For the text-containing cell, return its midpoint in [x, y] coordinate format. 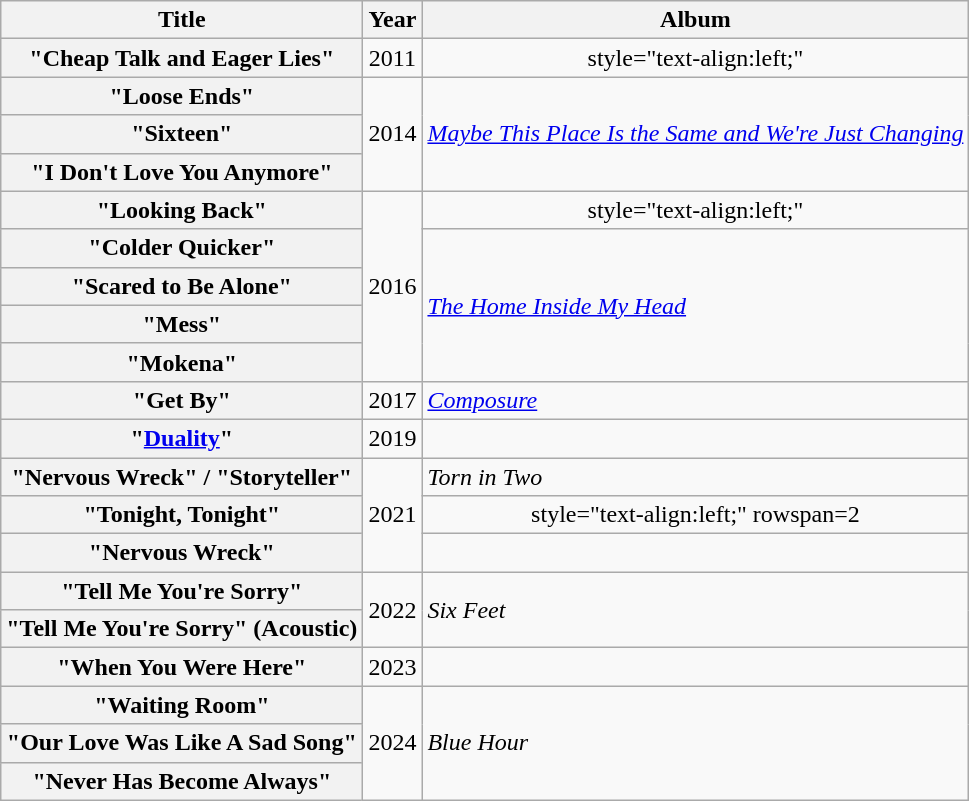
"When You Were Here" [182, 667]
"Duality" [182, 438]
"Sixteen" [182, 134]
Composure [696, 400]
Blue Hour [696, 743]
"Loose Ends" [182, 96]
Title [182, 20]
"Tell Me You're Sorry" [182, 591]
2024 [392, 743]
"Cheap Talk and Eager Lies" [182, 58]
"Waiting Room" [182, 705]
Torn in Two [696, 477]
"Our Love Was Like A Sad Song" [182, 743]
Album [696, 20]
2016 [392, 286]
"Scared to Be Alone" [182, 286]
Year [392, 20]
"Never Has Become Always" [182, 781]
Six Feet [696, 610]
"Looking Back" [182, 210]
2021 [392, 515]
2017 [392, 400]
"Tell Me You're Sorry" (Acoustic) [182, 629]
style="text-align:left;" rowspan=2 [696, 515]
Maybe This Place Is the Same and We're Just Changing [696, 134]
2011 [392, 58]
2022 [392, 610]
"Nervous Wreck" [182, 553]
"Get By" [182, 400]
2014 [392, 134]
"I Don't Love You Anymore" [182, 172]
2023 [392, 667]
The Home Inside My Head [696, 305]
"Mess" [182, 324]
"Tonight, Tonight" [182, 515]
"Nervous Wreck" / "Storyteller" [182, 477]
"Colder Quicker" [182, 248]
"Mokena" [182, 362]
2019 [392, 438]
